Find where the given text appears and provide that cell's center as (x, y) coordinate. 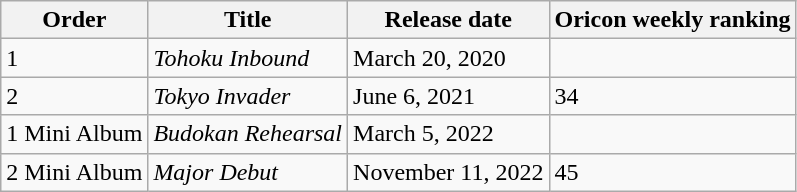
March 5, 2022 (448, 134)
45 (672, 172)
34 (672, 96)
1 (74, 58)
Tokyo Invader (248, 96)
March 20, 2020 (448, 58)
June 6, 2021 (448, 96)
Title (248, 20)
Tohoku Inbound (248, 58)
November 11, 2022 (448, 172)
1 Mini Album (74, 134)
2 (74, 96)
Release date (448, 20)
2 Mini Album (74, 172)
Oricon weekly ranking (672, 20)
Order (74, 20)
Budokan Rehearsal (248, 134)
Major Debut (248, 172)
